Determine the (X, Y) coordinate at the center of the cell enclosing the given text.  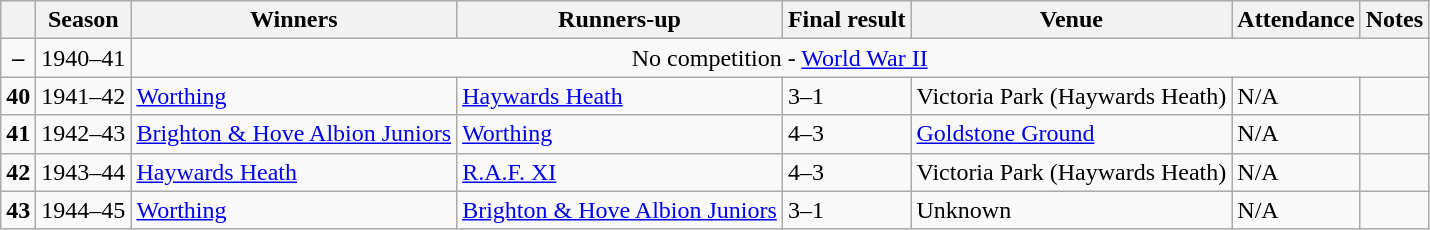
Goldstone Ground (1072, 134)
40 (18, 96)
43 (18, 210)
Notes (1394, 20)
Venue (1072, 20)
– (18, 58)
Final result (846, 20)
1943–44 (84, 172)
1940–41 (84, 58)
1944–45 (84, 210)
1941–42 (84, 96)
R.A.F. XI (620, 172)
Winners (294, 20)
Attendance (1296, 20)
Unknown (1072, 210)
41 (18, 134)
Runners-up (620, 20)
No competition - World War II (780, 58)
42 (18, 172)
1942–43 (84, 134)
Season (84, 20)
